Extract the (X, Y) coordinate from the center of the cell holding the provided text.  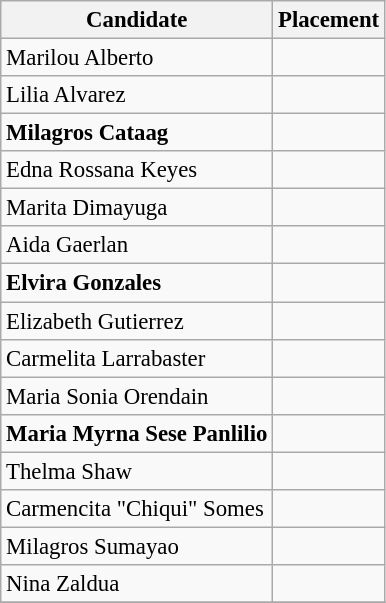
Elvira Gonzales (137, 283)
Elizabeth Gutierrez (137, 321)
Nina Zaldua (137, 584)
Maria Myrna Sese Panlilio (137, 433)
Marilou Alberto (137, 58)
Edna Rossana Keyes (137, 170)
Aida Gaerlan (137, 245)
Placement (329, 20)
Milagros Sumayao (137, 546)
Candidate (137, 20)
Thelma Shaw (137, 471)
Carmelita Larrabaster (137, 358)
Marita Dimayuga (137, 208)
Maria Sonia Orendain (137, 396)
Carmencita "Chiqui" Somes (137, 509)
Lilia Alvarez (137, 95)
Milagros Cataag (137, 133)
